Search for the cell housing the specified text and yield its (X, Y) center coordinate. 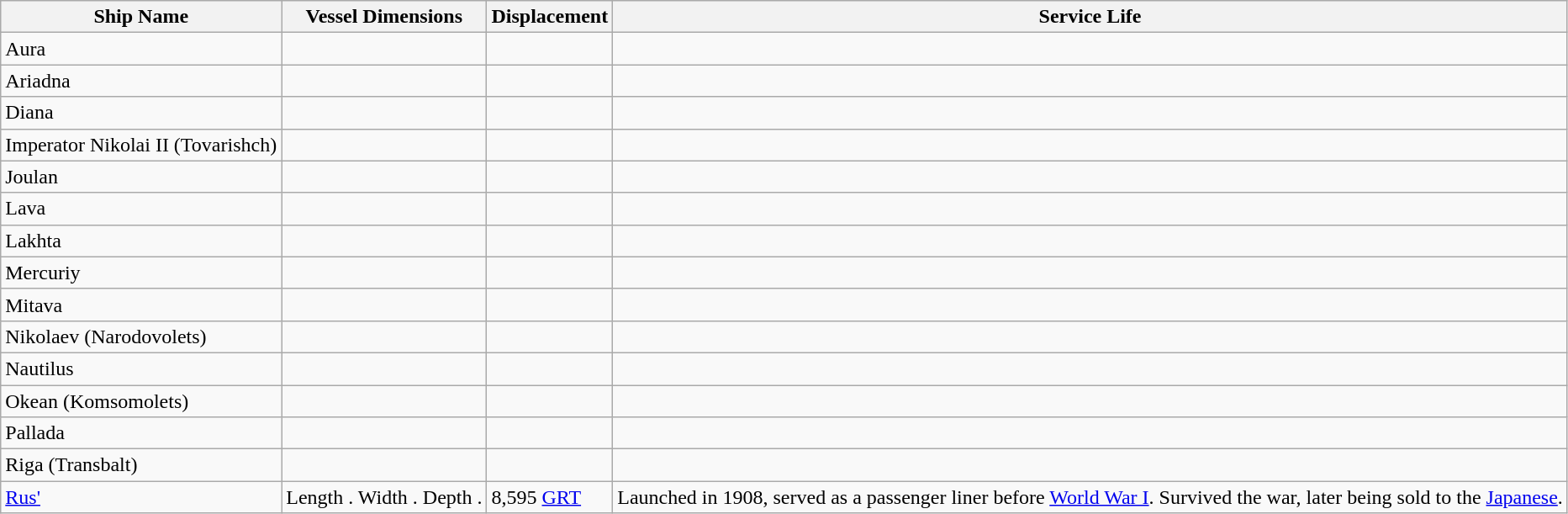
Service Life (1090, 17)
Okean (Komsomolets) (141, 401)
Ship Name (141, 17)
Pallada (141, 433)
Riga (Transbalt) (141, 465)
Lava (141, 209)
Lakhta (141, 241)
Joulan (141, 177)
Aura (141, 49)
Rus' (141, 497)
Mercuriy (141, 273)
Vessel Dimensions (384, 17)
Imperator Nikolai II (Tovarishch) (141, 145)
Diana (141, 113)
Mitava (141, 305)
8,595 GRT (550, 497)
Nikolaev (Narodovolets) (141, 336)
Ariadna (141, 81)
Displacement (550, 17)
Length . Width . Depth . (384, 497)
Launched in 1908, served as a passenger liner before World War I. Survived the war, later being sold to the Japanese. (1090, 497)
Nautilus (141, 368)
